From the cell containing the given text, extract its center point as (X, Y) coordinate. 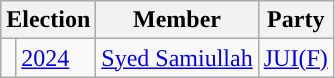
2024 (56, 58)
Election (48, 20)
Party (296, 20)
Member (177, 20)
Syed Samiullah (177, 58)
JUI(F) (296, 58)
